Scan for the cell matching the given text and deliver its [x, y] coordinate at center. 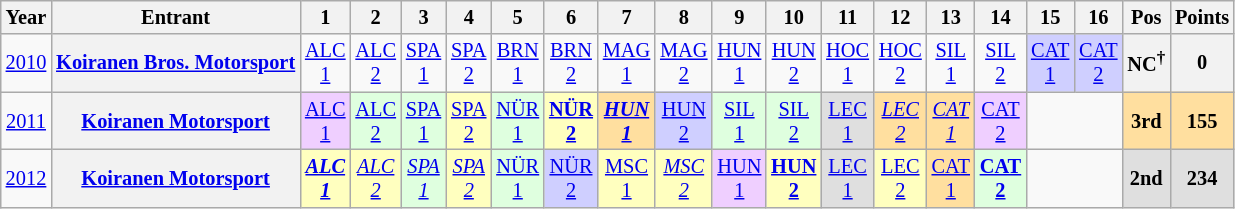
8 [684, 17]
2 [375, 17]
6 [571, 17]
MSC2 [684, 178]
MSC1 [626, 178]
2nd [1146, 178]
Points [1202, 17]
9 [739, 17]
Koiranen Bros. Motorsport [176, 63]
155 [1202, 121]
3 [424, 17]
MAG1 [626, 63]
7 [626, 17]
2012 [26, 178]
1 [325, 17]
NC† [1146, 63]
HOC1 [848, 63]
11 [848, 17]
3rd [1146, 121]
12 [900, 17]
Pos [1146, 17]
15 [1050, 17]
4 [468, 17]
MAG2 [684, 63]
10 [794, 17]
2010 [26, 63]
0 [1202, 63]
14 [1000, 17]
Year [26, 17]
16 [1098, 17]
2011 [26, 121]
BRN1 [518, 63]
5 [518, 17]
234 [1202, 178]
BRN2 [571, 63]
13 [951, 17]
HOC2 [900, 63]
Entrant [176, 17]
